Scan for the cell matching the given text and deliver its [X, Y] coordinate at center. 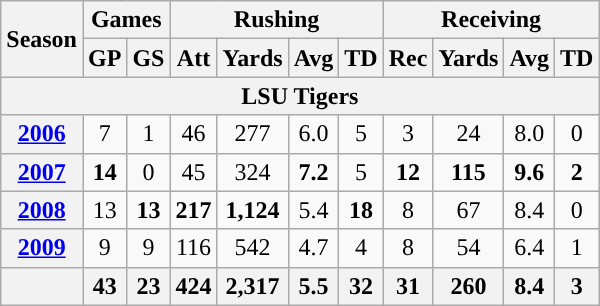
GS [148, 58]
2006 [42, 134]
18 [361, 210]
217 [194, 210]
31 [408, 286]
5.4 [314, 210]
115 [468, 172]
8.0 [530, 134]
9.6 [530, 172]
542 [252, 248]
43 [104, 286]
1,124 [252, 210]
46 [194, 134]
260 [468, 286]
Rushing [276, 20]
67 [468, 210]
Season [42, 39]
116 [194, 248]
4 [361, 248]
14 [104, 172]
Receiving [491, 20]
24 [468, 134]
277 [252, 134]
54 [468, 248]
Games [126, 20]
Rec [408, 58]
2,317 [252, 286]
45 [194, 172]
GP [104, 58]
23 [148, 286]
2008 [42, 210]
2007 [42, 172]
2 [577, 172]
Att [194, 58]
12 [408, 172]
LSU Tigers [300, 96]
5.5 [314, 286]
32 [361, 286]
7 [104, 134]
7.2 [314, 172]
424 [194, 286]
2009 [42, 248]
324 [252, 172]
4.7 [314, 248]
6.4 [530, 248]
6.0 [314, 134]
